Scan for the cell matching the given text and deliver its [X, Y] coordinate at center. 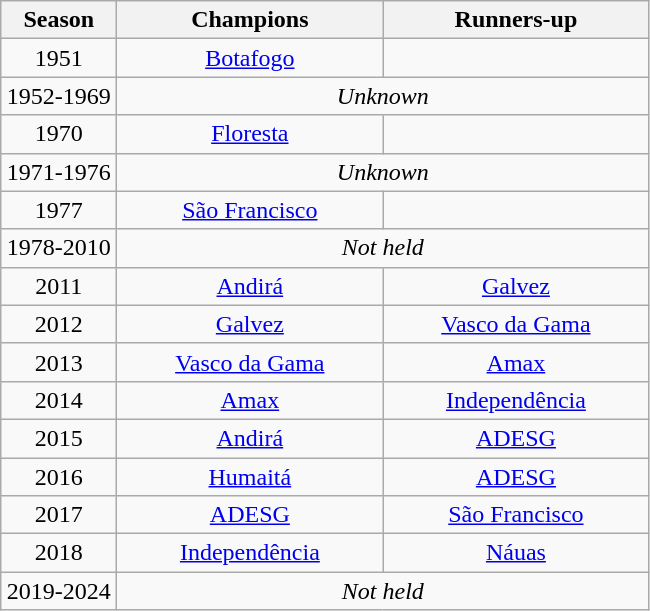
Floresta [250, 134]
2017 [59, 515]
Botafogo [250, 58]
1977 [59, 210]
2013 [59, 362]
1978-2010 [59, 248]
1952-1969 [59, 96]
2015 [59, 438]
2018 [59, 553]
1970 [59, 134]
Champions [250, 20]
2014 [59, 400]
2019-2024 [59, 591]
2012 [59, 324]
1951 [59, 58]
2011 [59, 286]
2016 [59, 477]
Humaitá [250, 477]
Season [59, 20]
Runners-up [516, 20]
1971-1976 [59, 172]
Náuas [516, 553]
